For the text-containing cell, return its midpoint in (x, y) coordinate format. 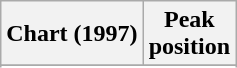
Peakposition (189, 34)
Chart (1997) (72, 34)
